Find where the given text appears and provide that cell's center as (x, y) coordinate. 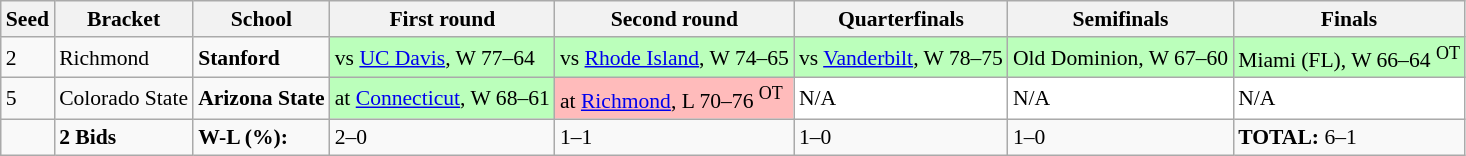
Finals (1349, 19)
5 (28, 98)
Second round (674, 19)
Quarterfinals (901, 19)
Semifinals (1120, 19)
2 (28, 58)
Richmond (124, 58)
TOTAL: 6–1 (1349, 137)
vs UC Davis, W 77–64 (442, 58)
Miami (FL), W 66–64 OT (1349, 58)
Colorado State (124, 98)
First round (442, 19)
vs Rhode Island, W 74–65 (674, 58)
Stanford (262, 58)
at Connecticut, W 68–61 (442, 98)
School (262, 19)
2 Bids (124, 137)
2–0 (442, 137)
vs Vanderbilt, W 78–75 (901, 58)
1–1 (674, 137)
at Richmond, L 70–76 OT (674, 98)
Old Dominion, W 67–60 (1120, 58)
Seed (28, 19)
W-L (%): (262, 137)
Arizona State (262, 98)
Bracket (124, 19)
